Output the (x, y) coordinate of the center of the cell containing the given text.  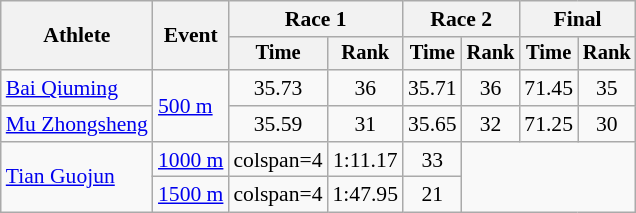
35.73 (278, 88)
Tian Guojun (77, 178)
32 (491, 124)
Mu Zhongsheng (77, 124)
1:47.95 (366, 195)
33 (432, 160)
Final (577, 19)
Athlete (77, 36)
1000 m (190, 160)
Race 2 (461, 19)
21 (432, 195)
35 (607, 88)
35.71 (432, 88)
31 (366, 124)
71.25 (548, 124)
Event (190, 36)
500 m (190, 106)
71.45 (548, 88)
1500 m (190, 195)
Bai Qiuming (77, 88)
35.65 (432, 124)
35.59 (278, 124)
1:11.17 (366, 160)
30 (607, 124)
Race 1 (316, 19)
